Find where the given text appears and provide that cell's center as (X, Y) coordinate. 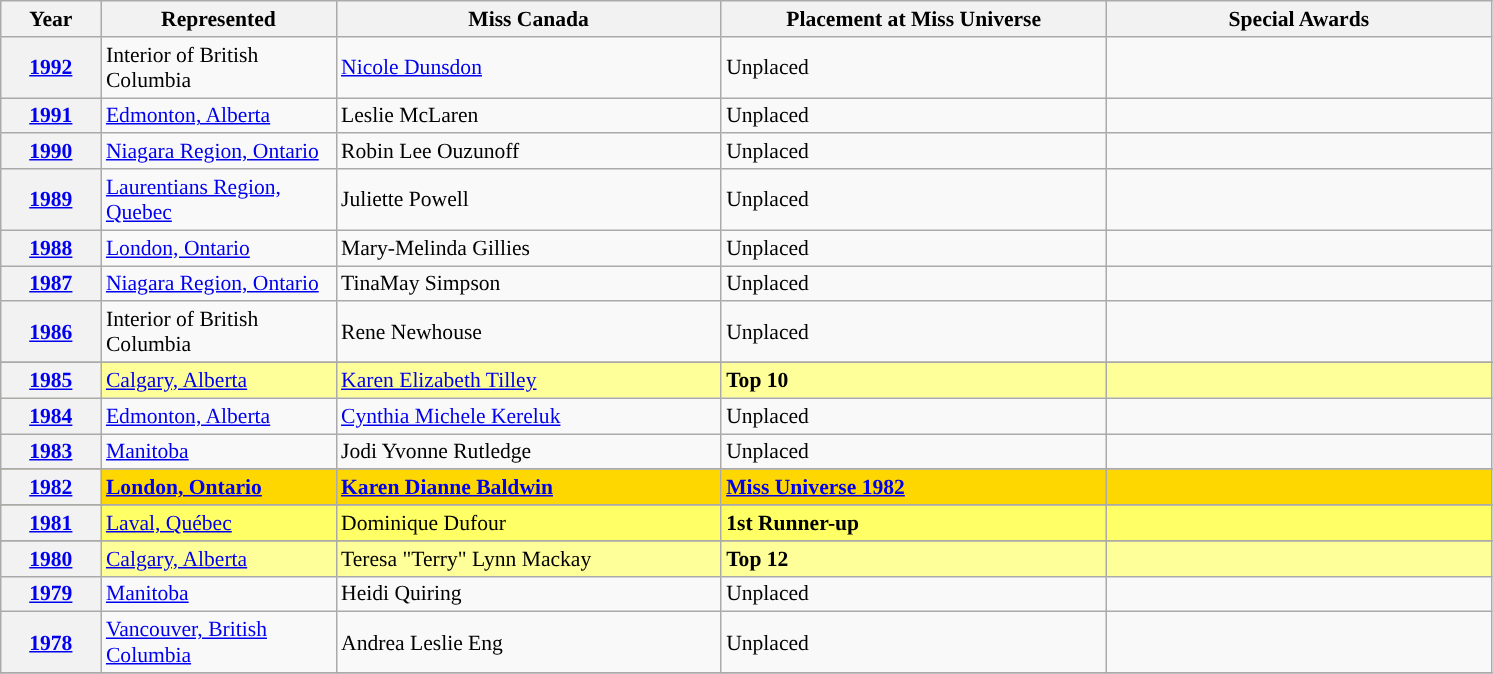
Cynthia Michele Kereluk (528, 416)
Special Awards (1298, 19)
Juliette Powell (528, 200)
Jodi Yvonne Rutledge (528, 452)
Top 12 (914, 559)
1987 (51, 284)
Andrea Leslie Eng (528, 642)
Represented (218, 19)
Teresa "Terry" Lynn Mackay (528, 559)
1980 (51, 559)
1992 (51, 68)
Vancouver, British Columbia (218, 642)
Miss Canada (528, 19)
Placement at Miss Universe (914, 19)
Robin Lee Ouzunoff (528, 152)
1979 (51, 594)
1st Runner-up (914, 523)
Dominique Dufour (528, 523)
1983 (51, 452)
Karen Dianne Baldwin (528, 488)
Miss Universe 1982 (914, 488)
1984 (51, 416)
Laval, Québec (218, 523)
1991 (51, 116)
TinaMay Simpson (528, 284)
Nicole Dunsdon (528, 68)
Laurentians Region, Quebec (218, 200)
1990 (51, 152)
Mary-Melinda Gillies (528, 248)
1986 (51, 332)
1982 (51, 488)
Rene Newhouse (528, 332)
1981 (51, 523)
Karen Elizabeth Tilley (528, 381)
Year (51, 19)
1985 (51, 381)
Heidi Quiring (528, 594)
1988 (51, 248)
1989 (51, 200)
Top 10 (914, 381)
Leslie McLaren (528, 116)
1978 (51, 642)
